Output the (x, y) coordinate of the center of the cell containing the given text.  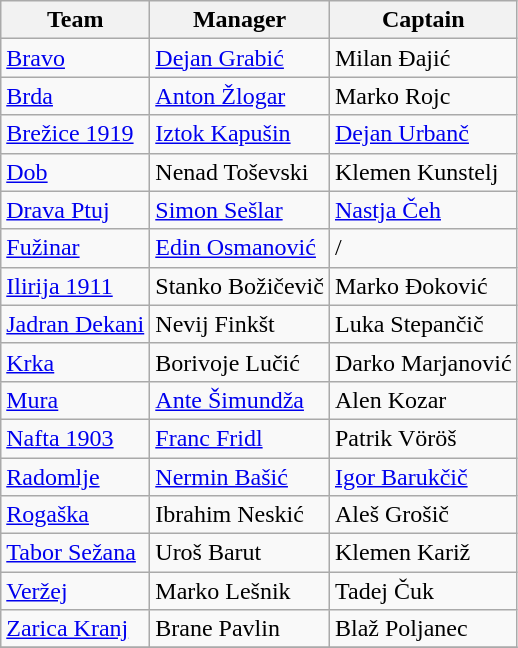
Dob (76, 172)
Marko Lešnik (240, 591)
Milan Đajić (423, 58)
Brežice 1919 (76, 134)
Marko Đoković (423, 286)
Bravo (76, 58)
Patrik Vöröš (423, 438)
Igor Barukčič (423, 477)
Brda (76, 96)
Team (76, 20)
Ibrahim Neskić (240, 515)
Klemen Kunstelj (423, 172)
Stanko Božičevič (240, 286)
Ante Šimundža (240, 400)
Nevij Finkšt (240, 324)
Zarica Kranj (76, 629)
Nermin Bašić (240, 477)
Rogaška (76, 515)
Darko Marjanović (423, 362)
Dejan Grabić (240, 58)
Captain (423, 20)
Edin Osmanović (240, 248)
Iztok Kapušin (240, 134)
Mura (76, 400)
Radomlje (76, 477)
Nenad Toševski (240, 172)
Jadran Dekani (76, 324)
Luka Stepančič (423, 324)
Tabor Sežana (76, 553)
Dejan Urbanč (423, 134)
Klemen Kariž (423, 553)
Veržej (76, 591)
Nastja Čeh (423, 210)
Alen Kozar (423, 400)
Tadej Čuk (423, 591)
Uroš Barut (240, 553)
Brane Pavlin (240, 629)
Blaž Poljanec (423, 629)
/ (423, 248)
Nafta 1903 (76, 438)
Fužinar (76, 248)
Borivoje Lučić (240, 362)
Franc Fridl (240, 438)
Anton Žlogar (240, 96)
Marko Rojc (423, 96)
Ilirija 1911 (76, 286)
Aleš Grošič (423, 515)
Manager (240, 20)
Krka (76, 362)
Simon Sešlar (240, 210)
Drava Ptuj (76, 210)
